Scan for the cell matching the given text and deliver its (x, y) coordinate at center. 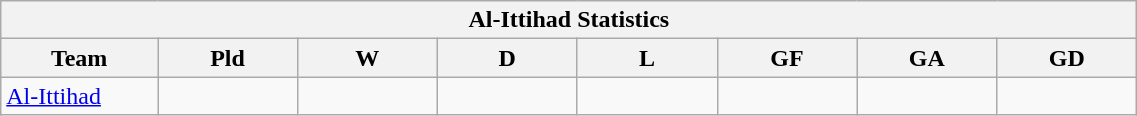
W (367, 58)
D (507, 58)
Al-Ittihad (80, 96)
GA (927, 58)
GF (787, 58)
Al-Ittihad Statistics (569, 20)
L (647, 58)
Team (80, 58)
Pld (228, 58)
GD (1067, 58)
